From the cell containing the given text, extract its center point as (X, Y) coordinate. 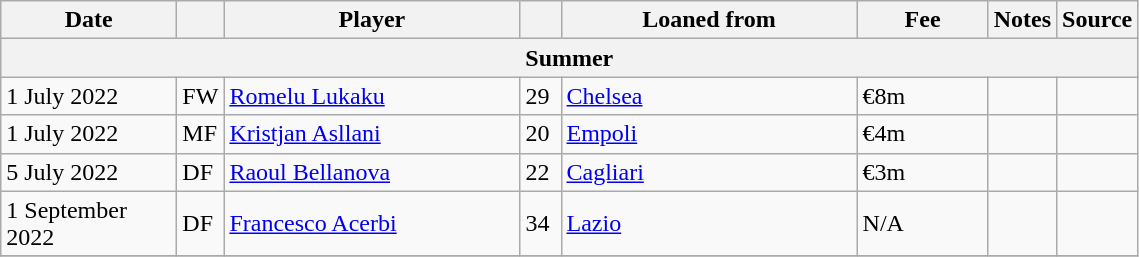
5 July 2022 (89, 172)
€3m (922, 172)
22 (540, 172)
MF (200, 134)
Date (89, 20)
Kristjan Asllani (372, 134)
20 (540, 134)
Cagliari (709, 172)
Notes (1022, 20)
Raoul Bellanova (372, 172)
N/A (922, 224)
1 September 2022 (89, 224)
Lazio (709, 224)
FW (200, 96)
Player (372, 20)
Loaned from (709, 20)
34 (540, 224)
€8m (922, 96)
Romelu Lukaku (372, 96)
29 (540, 96)
Summer (570, 58)
Fee (922, 20)
€4m (922, 134)
Chelsea (709, 96)
Francesco Acerbi (372, 224)
Empoli (709, 134)
Source (1098, 20)
